Identify which cell holds the provided text, then report its [X, Y] central coordinate. 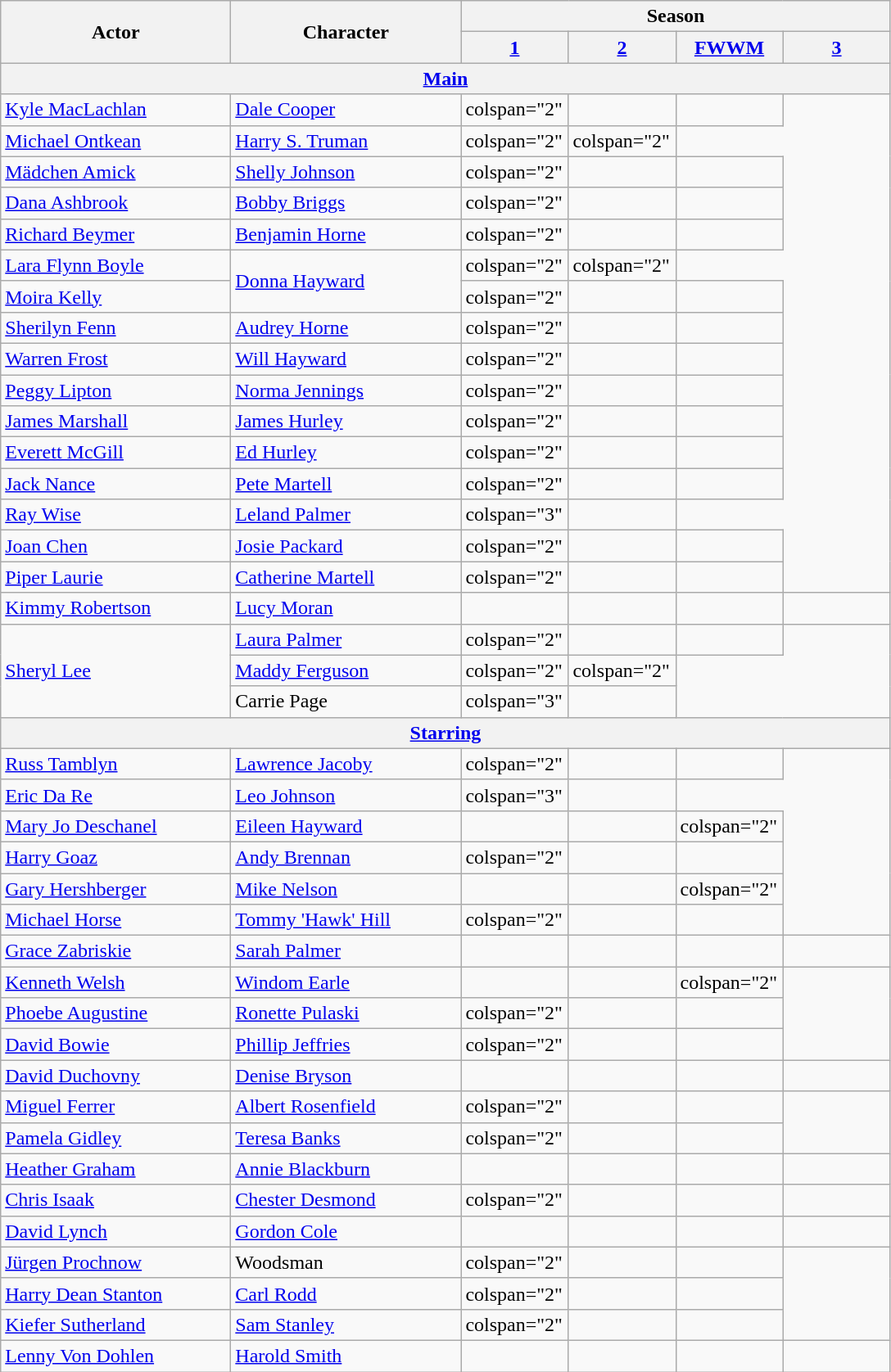
Miguel Ferrer [116, 1107]
Sheryl Lee [116, 670]
Denise Bryson [346, 1076]
Starring [445, 733]
Sam Stanley [346, 1325]
Pete Martell [346, 484]
Sarah Palmer [346, 951]
Donna Hayward [346, 281]
Michael Horse [116, 920]
David Duchovny [116, 1076]
James Marshall [116, 422]
Ed Hurley [346, 453]
James Hurley [346, 422]
Ray Wise [116, 515]
Gary Hershberger [116, 888]
Character [346, 32]
Harry S. Truman [346, 141]
Leland Palmer [346, 515]
Catherine Martell [346, 577]
Woodsman [346, 1262]
Mike Nelson [346, 888]
Dale Cooper [346, 110]
Maddy Ferguson [346, 670]
Audrey Horne [346, 327]
Kimmy Robertson [116, 608]
Main [445, 79]
3 [837, 47]
Harry Goaz [116, 857]
Leo Johnson [346, 795]
Moira Kelly [116, 296]
Harry Dean Stanton [116, 1293]
Will Hayward [346, 359]
Ronette Pulaski [346, 1013]
1 [514, 47]
Phoebe Augustine [116, 1013]
Jack Nance [116, 484]
Norma Jennings [346, 390]
Annie Blackburn [346, 1169]
Dana Ashbrook [116, 203]
Carl Rodd [346, 1293]
FWWM [729, 47]
Carrie Page [346, 702]
Bobby Briggs [346, 203]
Chris Isaak [116, 1200]
Sherilyn Fenn [116, 327]
Andy Brennan [346, 857]
Windom Earle [346, 982]
Shelly Johnson [346, 172]
Lucy Moran [346, 608]
Heather Graham [116, 1169]
Mädchen Amick [116, 172]
Actor [116, 32]
Everett McGill [116, 453]
Eric Da Re [116, 795]
Grace Zabriskie [116, 951]
Warren Frost [116, 359]
Kyle MacLachlan [116, 110]
Jürgen Prochnow [116, 1262]
Lenny Von Dohlen [116, 1356]
Tommy 'Hawk' Hill [346, 920]
Lawrence Jacoby [346, 764]
Russ Tamblyn [116, 764]
Kenneth Welsh [116, 982]
Benjamin Horne [346, 234]
Phillip Jeffries [346, 1045]
Josie Packard [346, 546]
2 [622, 47]
Kiefer Sutherland [116, 1325]
David Lynch [116, 1231]
Joan Chen [116, 546]
Chester Desmond [346, 1200]
Teresa Banks [346, 1138]
Piper Laurie [116, 577]
David Bowie [116, 1045]
Gordon Cole [346, 1231]
Season [676, 16]
Richard Beymer [116, 234]
Albert Rosenfield [346, 1107]
Laura Palmer [346, 639]
Harold Smith [346, 1356]
Lara Flynn Boyle [116, 265]
Michael Ontkean [116, 141]
Pamela Gidley [116, 1138]
Eileen Hayward [346, 826]
Mary Jo Deschanel [116, 826]
Peggy Lipton [116, 390]
